Search for the cell housing the specified text and yield its [X, Y] center coordinate. 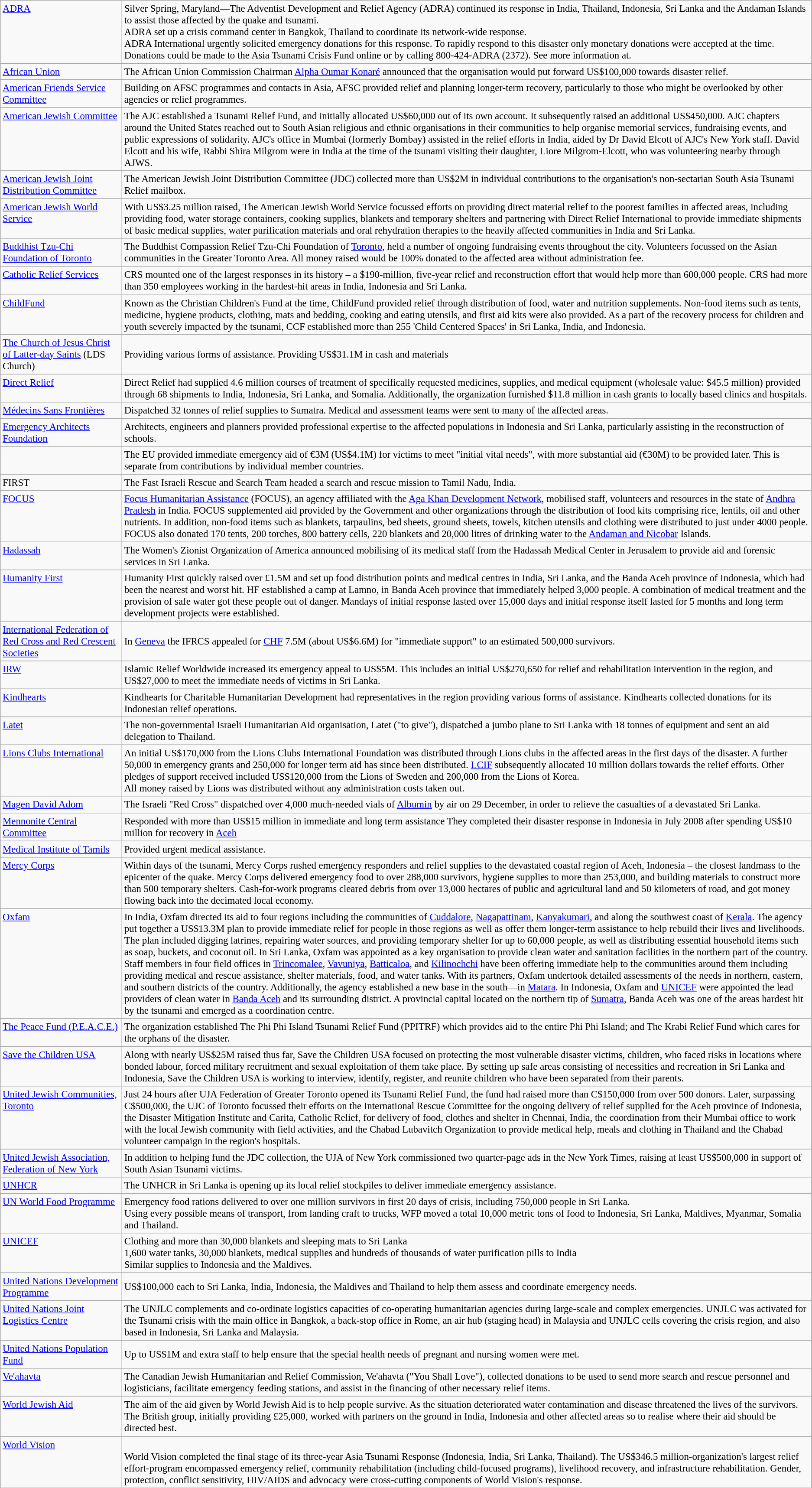
United Nations Development Programme [62, 1287]
United Nations Population Fund [62, 1355]
American Jewish World Service [62, 219]
Humanity First [62, 596]
American Jewish Joint Distribution Committee [62, 185]
African Union [62, 72]
FIRST [62, 482]
American Jewish Committee [62, 140]
World Vision [62, 1462]
American Friends Service Committee [62, 94]
Save the Children USA [62, 1066]
International Federation of Red Cross and Red Crescent Societies [62, 641]
Latet [62, 731]
Hadassah [62, 556]
Kindhearts [62, 703]
Buddhist Tzu-Chi Foundation of Toronto [62, 252]
Medical Institute of Tamils [62, 849]
The Church of Jesus Christ of Latter-day Saints (LDS Church) [62, 354]
World Jewish Aid [62, 1416]
Magen David Adom [62, 805]
The Fast Israeli Rescue and Search Team headed a search and rescue mission to Tamil Nadu, India. [466, 482]
The UNHCR in Sri Lanka is opening up its local relief stockpiles to deliver immediate emergency assistance. [466, 1185]
Catholic Relief Services [62, 281]
Oxfam [62, 964]
FOCUS [62, 517]
UNHCR [62, 1185]
Mercy Corps [62, 882]
The African Union Commission Chairman Alpha Oumar Konaré announced that the organisation would put forward US$100,000 towards disaster relief. [466, 72]
Ve'ahavta [62, 1383]
Up to US$1M and extra staff to help ensure that the special health needs of pregnant and nursing women were met. [466, 1355]
Direct Relief [62, 388]
UN World Food Programme [62, 1214]
ChildFund [62, 315]
Dispatched 32 tonnes of relief supplies to Sumatra. Medical and assessment teams were sent to many of the affected areas. [466, 410]
ADRA [62, 32]
Providing various forms of assistance. Providing US$31.1M in cash and materials [466, 354]
United Jewish Association, Federation of New York [62, 1163]
Mennonite Central Committee [62, 827]
United Jewish Communities, Toronto [62, 1118]
UNICEF [62, 1253]
The Peace Fund (P.E.A.C.E.) [62, 1032]
US$100,000 each to Sri Lanka, India, Indonesia, the Maldives and Thailand to help them assess and coordinate emergency needs. [466, 1287]
United Nations Joint Logistics Centre [62, 1321]
Provided urgent medical assistance. [466, 849]
Emergency Architects Foundation [62, 433]
In Geneva the IFRCS appealed for CHF 7.5M (about US$6.6M) for "immediate support" to an estimated 500,000 survivors. [466, 641]
Lions Clubs International [62, 771]
Médecins Sans Frontières [62, 410]
IRW [62, 675]
